Detect which cell encompasses the target text, then output its [x, y] center coordinate. 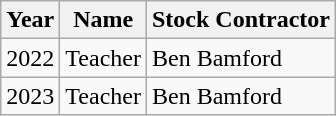
2023 [30, 96]
Name [104, 20]
2022 [30, 58]
Stock Contractor [240, 20]
Year [30, 20]
